Locate the cell with the specified text and output its (x, y) center coordinate. 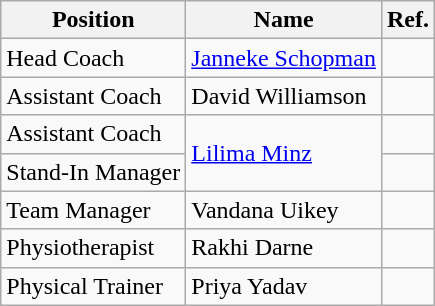
Vandana Uikey (284, 210)
Physiotherapist (94, 248)
Stand-In Manager (94, 172)
Physical Trainer (94, 286)
Team Manager (94, 210)
Head Coach (94, 58)
Priya Yadav (284, 286)
Ref. (408, 20)
Position (94, 20)
Rakhi Darne (284, 248)
David Williamson (284, 96)
Janneke Schopman (284, 58)
Lilima Minz (284, 153)
Name (284, 20)
